Output the (x, y) coordinate of the center of the cell containing the given text.  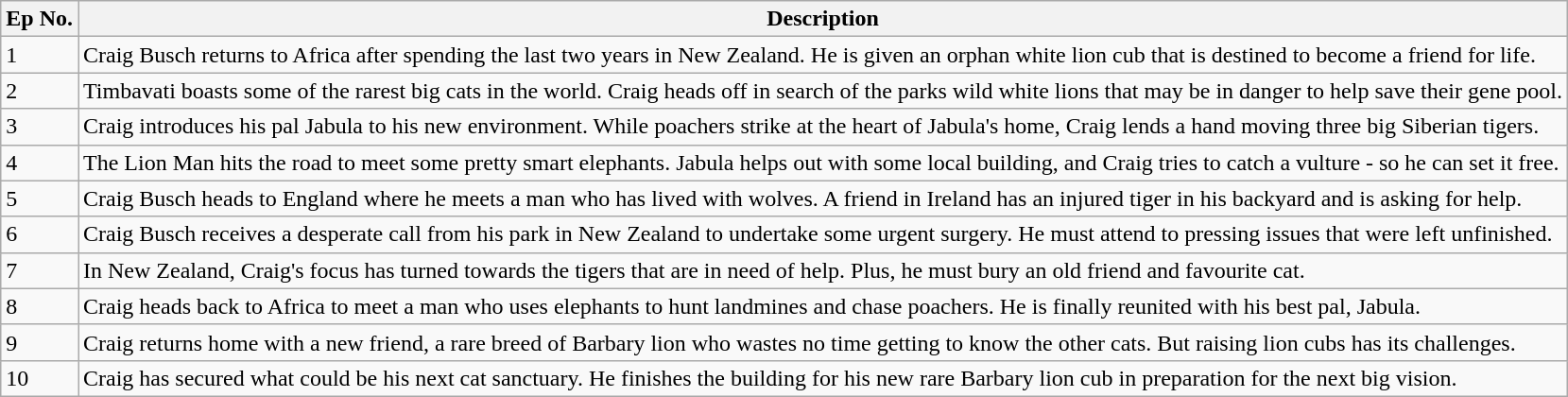
8 (40, 306)
Craig heads back to Africa to meet a man who uses elephants to hunt landmines and chase poachers. He is finally reunited with his best pal, Jabula. (822, 306)
7 (40, 270)
6 (40, 234)
Description (822, 19)
5 (40, 198)
9 (40, 342)
10 (40, 378)
2 (40, 91)
1 (40, 55)
In New Zealand, Craig's focus has turned towards the tigers that are in need of help. Plus, he must bury an old friend and favourite cat. (822, 270)
Ep No. (40, 19)
3 (40, 127)
4 (40, 163)
